Locate the cell with the specified text and output its [X, Y] center coordinate. 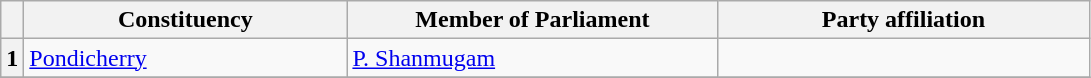
1 [12, 58]
P. Shanmugam [532, 58]
Member of Parliament [532, 20]
Party affiliation [904, 20]
Pondicherry [186, 58]
Constituency [186, 20]
